Provide the [x, y] coordinate of the cell's center where the given text is located.  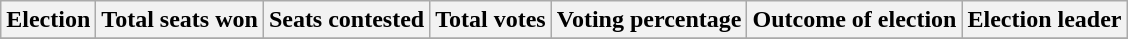
Outcome of election [854, 20]
Total seats won [180, 20]
Election leader [1044, 20]
Election [48, 20]
Seats contested [346, 20]
Voting percentage [649, 20]
Total votes [491, 20]
